Output the (X, Y) coordinate of the center of the cell containing the given text.  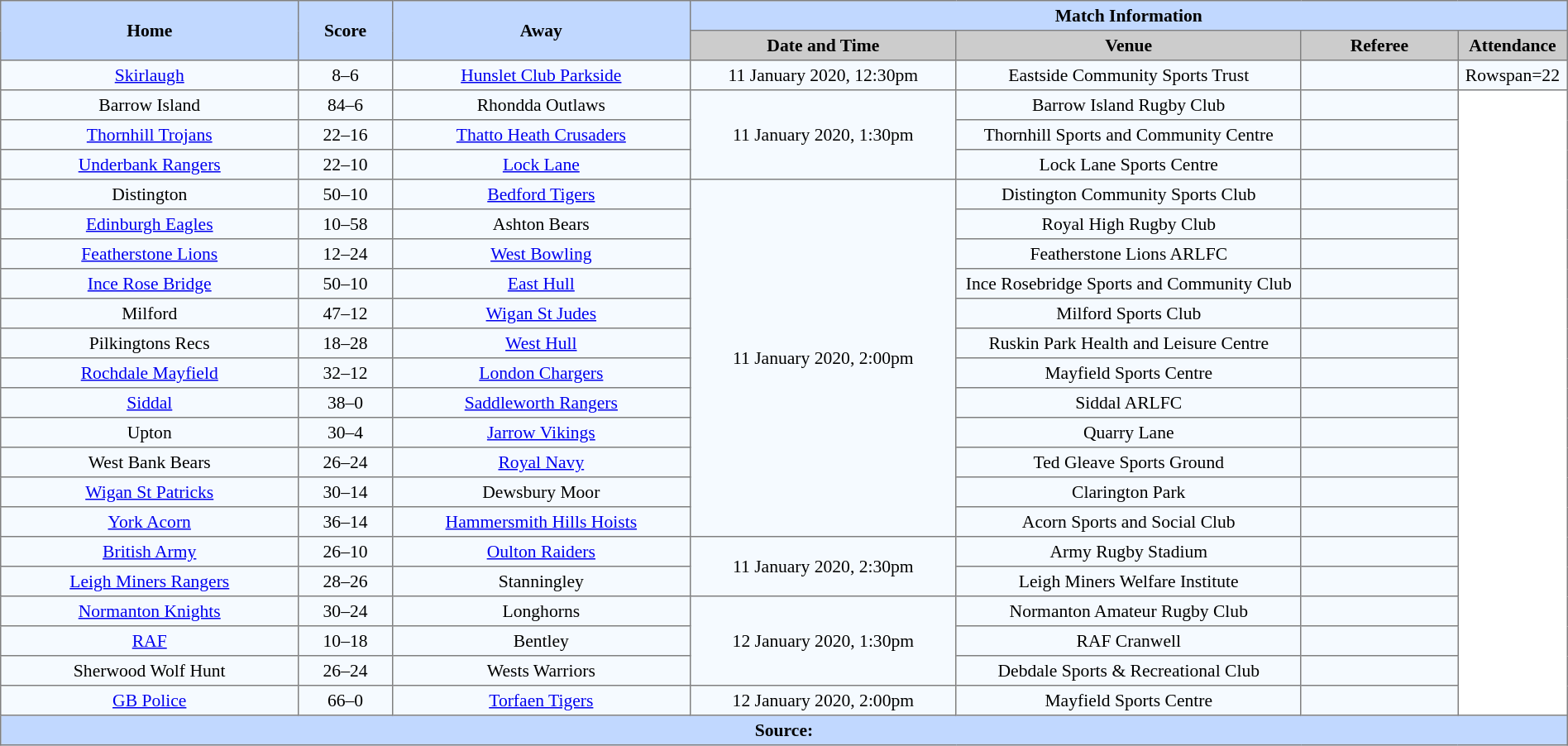
Thatto Heath Crusaders (541, 135)
London Chargers (541, 373)
Acorn Sports and Social Club (1128, 522)
York Acorn (150, 522)
Upton (150, 433)
Stanningley (541, 581)
Attendance (1513, 45)
Source: (784, 730)
28–26 (346, 581)
Torfaen Tigers (541, 701)
Distington (150, 194)
Normanton Amateur Rugby Club (1128, 611)
Away (541, 31)
Featherstone Lions ARLFC (1128, 254)
30–14 (346, 492)
66–0 (346, 701)
Thornhill Trojans (150, 135)
Skirlaugh (150, 75)
8–6 (346, 75)
Pilkingtons Recs (150, 343)
Rhondda Outlaws (541, 105)
38–0 (346, 403)
Royal High Rugby Club (1128, 224)
Royal Navy (541, 462)
Home (150, 31)
11 January 2020, 12:30pm (823, 75)
RAF Cranwell (1128, 641)
10–58 (346, 224)
11 January 2020, 1:30pm (823, 135)
10–18 (346, 641)
East Hull (541, 284)
Underbank Rangers (150, 165)
Normanton Knights (150, 611)
12–24 (346, 254)
Debdale Sports & Recreational Club (1128, 671)
West Bank Bears (150, 462)
Ted Gleave Sports Ground (1128, 462)
Match Information (1128, 16)
22–10 (346, 165)
Siddal ARLFC (1128, 403)
Wests Warriors (541, 671)
Rowspan=22 (1513, 75)
West Hull (541, 343)
Date and Time (823, 45)
12 January 2020, 1:30pm (823, 641)
Leigh Miners Welfare Institute (1128, 581)
Wigan St Patricks (150, 492)
Dewsbury Moor (541, 492)
Wigan St Judes (541, 313)
RAF (150, 641)
Milford (150, 313)
11 January 2020, 2:30pm (823, 567)
30–4 (346, 433)
Ruskin Park Health and Leisure Centre (1128, 343)
Leigh Miners Rangers (150, 581)
22–16 (346, 135)
Referee (1379, 45)
Edinburgh Eagles (150, 224)
Lock Lane Sports Centre (1128, 165)
Eastside Community Sports Trust (1128, 75)
84–6 (346, 105)
Ince Rose Bridge (150, 284)
Barrow Island (150, 105)
11 January 2020, 2:00pm (823, 358)
Featherstone Lions (150, 254)
Distington Community Sports Club (1128, 194)
30–24 (346, 611)
Bedford Tigers (541, 194)
Ashton Bears (541, 224)
Bentley (541, 641)
26–10 (346, 552)
Siddal (150, 403)
West Bowling (541, 254)
Hammersmith Hills Hoists (541, 522)
Sherwood Wolf Hunt (150, 671)
47–12 (346, 313)
Longhorns (541, 611)
GB Police (150, 701)
Army Rugby Stadium (1128, 552)
Rochdale Mayfield (150, 373)
Lock Lane (541, 165)
British Army (150, 552)
Hunslet Club Parkside (541, 75)
Thornhill Sports and Community Centre (1128, 135)
36–14 (346, 522)
Venue (1128, 45)
Jarrow Vikings (541, 433)
12 January 2020, 2:00pm (823, 701)
Milford Sports Club (1128, 313)
32–12 (346, 373)
Barrow Island Rugby Club (1128, 105)
Quarry Lane (1128, 433)
Saddleworth Rangers (541, 403)
Oulton Raiders (541, 552)
Score (346, 31)
Ince Rosebridge Sports and Community Club (1128, 284)
18–28 (346, 343)
Clarington Park (1128, 492)
